Detect which cell encompasses the target text, then output its [x, y] center coordinate. 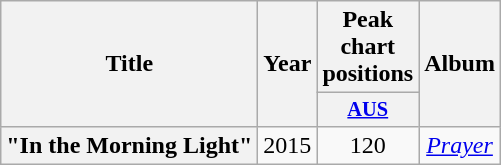
Peak chart positions [368, 47]
Album [460, 64]
Prayer [460, 145]
2015 [288, 145]
Year [288, 64]
Title [130, 64]
120 [368, 145]
"In the Morning Light" [130, 145]
AUS [368, 110]
